Detect which cell encompasses the target text, then output its [x, y] center coordinate. 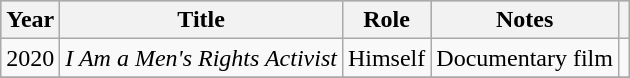
Himself [386, 58]
Documentary film [525, 58]
Role [386, 20]
I Am a Men's Rights Activist [202, 58]
Title [202, 20]
Notes [525, 20]
2020 [30, 58]
Year [30, 20]
